From the cell containing the given text, extract its center point as [X, Y] coordinate. 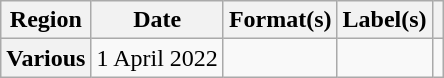
Label(s) [384, 20]
Date [157, 20]
1 April 2022 [157, 58]
Format(s) [280, 20]
Region [46, 20]
Various [46, 58]
